Locate the cell with the specified text and output its (X, Y) center coordinate. 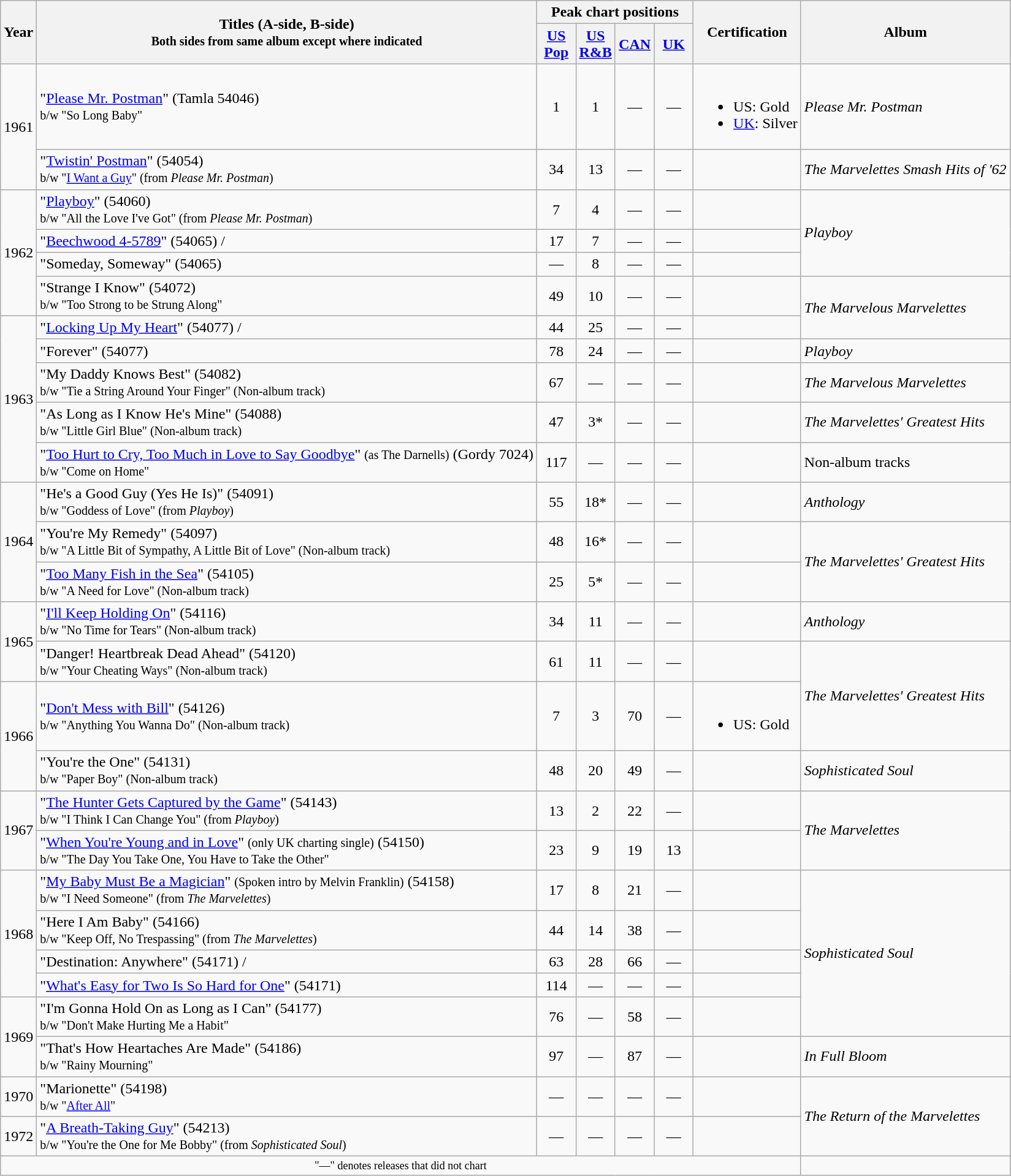
66 (635, 962)
"Forever" (54077) (287, 351)
The Marvelettes Smash Hits of '62 (905, 169)
1962 (18, 252)
"I'll Keep Holding On" (54116)b/w "No Time for Tears" (Non-album track) (287, 621)
67 (556, 382)
"When You're Young and in Love" (only UK charting single) (54150)b/w "The Day You Take One, You Have to Take the Other" (287, 851)
28 (595, 962)
"What's Easy for Two Is So Hard for One" (54171) (287, 985)
US Pop (556, 44)
"Twistin' Postman" (54054)b/w "I Want a Guy" (from Please Mr. Postman) (287, 169)
"Please Mr. Postman" (Tamla 54046)b/w "So Long Baby" (287, 107)
Non-album tracks (905, 462)
Year (18, 32)
4 (595, 210)
1969 (18, 1036)
14 (595, 930)
58 (635, 1016)
78 (556, 351)
"Playboy" (54060)b/w "All the Love I've Got" (from Please Mr. Postman) (287, 210)
1961 (18, 126)
55 (556, 503)
"My Baby Must Be a Magician" (Spoken intro by Melvin Franklin) (54158)b/w "I Need Someone" (from The Marvelettes) (287, 890)
Please Mr. Postman (905, 107)
1965 (18, 642)
18* (595, 503)
10 (595, 295)
"Strange I Know" (54072)b/w "Too Strong to be Strung Along" (287, 295)
"Someday, Someway" (54065) (287, 264)
1970 (18, 1096)
"My Daddy Knows Best" (54082)b/w "Tie a String Around Your Finger" (Non-album track) (287, 382)
"Don't Mess with Bill" (54126)b/w "Anything You Wanna Do" (Non-album track) (287, 716)
"Too Hurt to Cry, Too Much in Love to Say Goodbye" (as The Darnells) (Gordy 7024)b/w "Come on Home" (287, 462)
1966 (18, 736)
1972 (18, 1136)
"Too Many Fish in the Sea" (54105)b/w "A Need for Love" (Non-album track) (287, 582)
US: Gold (747, 716)
24 (595, 351)
23 (556, 851)
22 (635, 810)
"Beechwood 4-5789" (54065) / (287, 241)
US: GoldUK: Silver (747, 107)
5* (595, 582)
19 (635, 851)
The Return of the Marvelettes (905, 1116)
UK (674, 44)
114 (556, 985)
117 (556, 462)
"A Breath-Taking Guy" (54213)b/w "You're the One for Me Bobby" (from Sophisticated Soul) (287, 1136)
Peak chart positions (614, 12)
"You're the One" (54131)b/w "Paper Boy" (Non-album track) (287, 771)
70 (635, 716)
"Marionette" (54198)b/w "After All" (287, 1096)
9 (595, 851)
CAN (635, 44)
"Here I Am Baby" (54166)b/w "Keep Off, No Trespassing" (from The Marvelettes) (287, 930)
63 (556, 962)
3* (595, 422)
16* (595, 542)
The Marvelettes (905, 830)
61 (556, 662)
Titles (A-side, B-side)Both sides from same album except where indicated (287, 32)
Album (905, 32)
"As Long as I Know He's Mine" (54088)b/w "Little Girl Blue" (Non-album track) (287, 422)
47 (556, 422)
"Danger! Heartbreak Dead Ahead" (54120)b/w "Your Cheating Ways" (Non-album track) (287, 662)
1967 (18, 830)
"—" denotes releases that did not chart (401, 1166)
1963 (18, 398)
87 (635, 1057)
3 (595, 716)
"The Hunter Gets Captured by the Game" (54143)b/w "I Think I Can Change You" (from Playboy) (287, 810)
US R&B (595, 44)
2 (595, 810)
20 (595, 771)
"Destination: Anywhere" (54171) / (287, 962)
"Locking Up My Heart" (54077) / (287, 327)
"You're My Remedy" (54097)b/w "A Little Bit of Sympathy, A Little Bit of Love" (Non-album track) (287, 542)
1964 (18, 542)
"I'm Gonna Hold On as Long as I Can" (54177)b/w "Don't Make Hurting Me a Habit" (287, 1016)
21 (635, 890)
In Full Bloom (905, 1057)
"He's a Good Guy (Yes He Is)" (54091)b/w "Goddess of Love" (from Playboy) (287, 503)
1968 (18, 933)
"That's How Heartaches Are Made" (54186)b/w "Rainy Mourning" (287, 1057)
38 (635, 930)
76 (556, 1016)
Certification (747, 32)
97 (556, 1057)
